From the cell containing the given text, extract its center point as (X, Y) coordinate. 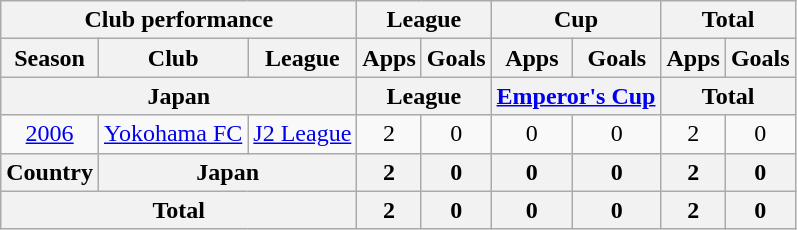
Yokohama FC (172, 134)
Club (172, 58)
Country (50, 172)
J2 League (302, 134)
Emperor's Cup (576, 96)
Club performance (179, 20)
Season (50, 58)
Cup (576, 20)
2006 (50, 134)
